Output the (X, Y) coordinate of the center of the cell containing the given text.  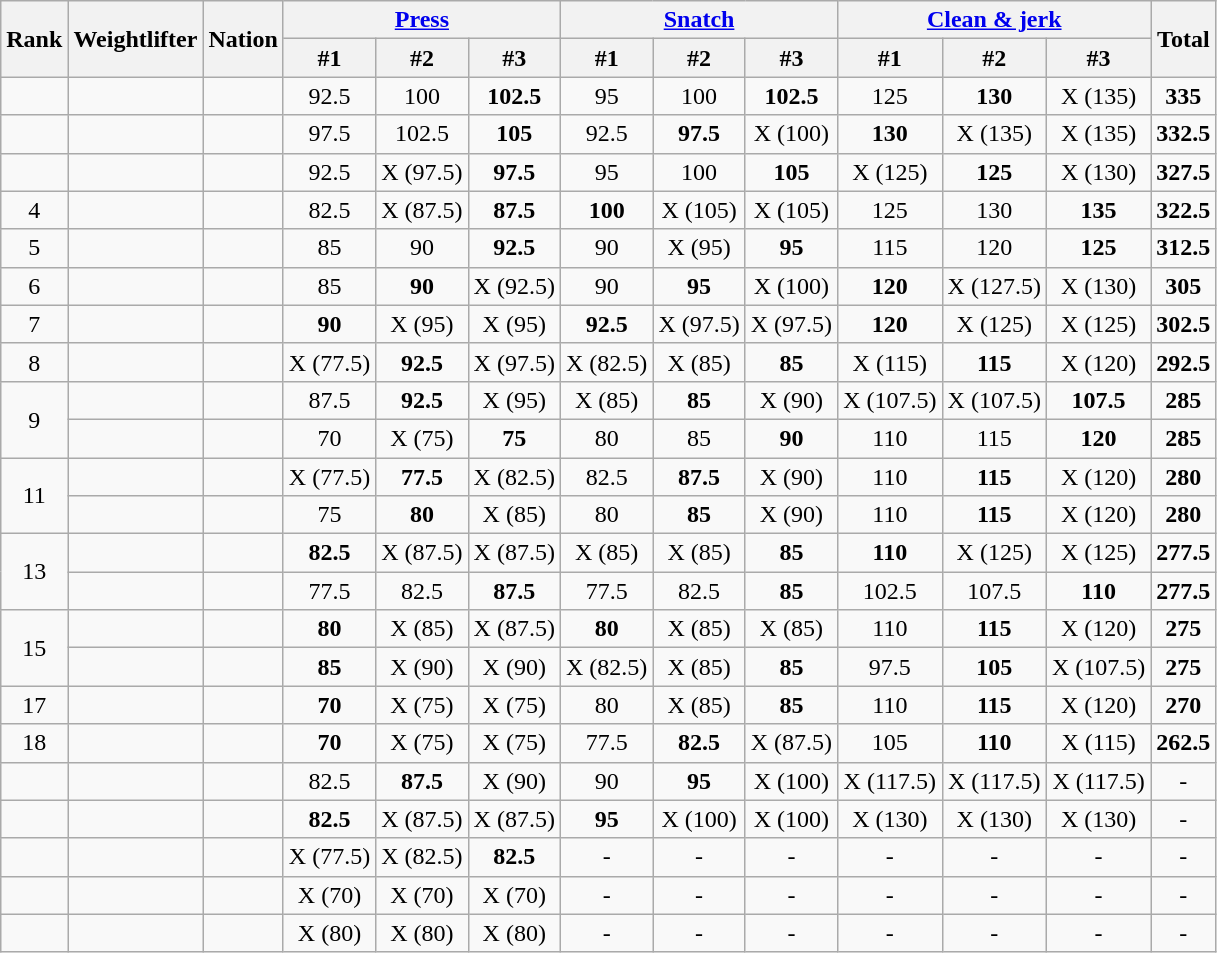
6 (34, 286)
305 (1184, 286)
270 (1184, 705)
327.5 (1184, 172)
Snatch (698, 20)
262.5 (1184, 743)
5 (34, 248)
292.5 (1184, 362)
335 (1184, 96)
X (127.5) (994, 286)
15 (34, 648)
135 (1098, 210)
322.5 (1184, 210)
9 (34, 419)
312.5 (1184, 248)
X (92.5) (514, 286)
302.5 (1184, 324)
Nation (243, 39)
Total (1184, 39)
Press (422, 20)
332.5 (1184, 134)
Clean & jerk (994, 20)
4 (34, 210)
8 (34, 362)
Weightlifter (136, 39)
7 (34, 324)
13 (34, 572)
11 (34, 496)
18 (34, 743)
17 (34, 705)
Rank (34, 39)
